Search for the cell housing the specified text and yield its [X, Y] center coordinate. 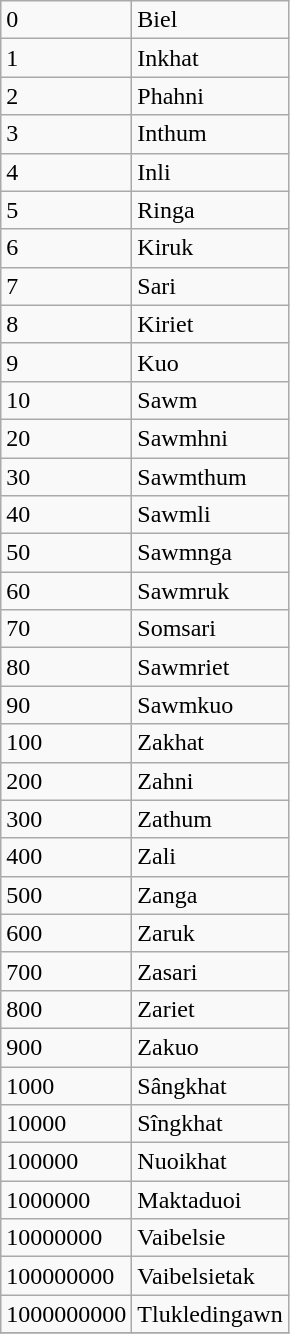
1000000000 [66, 1314]
2 [66, 96]
Maktaduoi [210, 1200]
50 [66, 553]
900 [66, 1047]
90 [66, 705]
Zali [210, 857]
200 [66, 781]
800 [66, 1009]
500 [66, 895]
Inkhat [210, 58]
Biel [210, 20]
6 [66, 248]
70 [66, 629]
8 [66, 324]
Inthum [210, 134]
Somsari [210, 629]
30 [66, 477]
Tlukledingawn [210, 1314]
400 [66, 857]
5 [66, 210]
40 [66, 515]
Zakhat [210, 743]
Inli [210, 172]
100 [66, 743]
Zariet [210, 1009]
Sângkhat [210, 1085]
Sîngkhat [210, 1124]
10000000 [66, 1238]
Sawmthum [210, 477]
3 [66, 134]
Sawmkuo [210, 705]
1 [66, 58]
Zathum [210, 819]
10 [66, 400]
7 [66, 286]
Sawmriet [210, 667]
1000 [66, 1085]
600 [66, 933]
Sawm [210, 400]
60 [66, 591]
Nuoikhat [210, 1162]
Sari [210, 286]
Zaruk [210, 933]
Zakuo [210, 1047]
Vaibelsietak [210, 1276]
Vaibelsie [210, 1238]
4 [66, 172]
80 [66, 667]
10000 [66, 1124]
Kuo [210, 362]
700 [66, 971]
Zahni [210, 781]
Zanga [210, 895]
Sawmnga [210, 553]
Ringa [210, 210]
1000000 [66, 1200]
20 [66, 438]
Sawmruk [210, 591]
Sawmli [210, 515]
Zasari [210, 971]
Phahni [210, 96]
100000 [66, 1162]
300 [66, 819]
Kiriet [210, 324]
0 [66, 20]
100000000 [66, 1276]
Sawmhni [210, 438]
9 [66, 362]
Kiruk [210, 248]
